Capture the cell that displays the provided text and extract its [x, y] central coordinate. 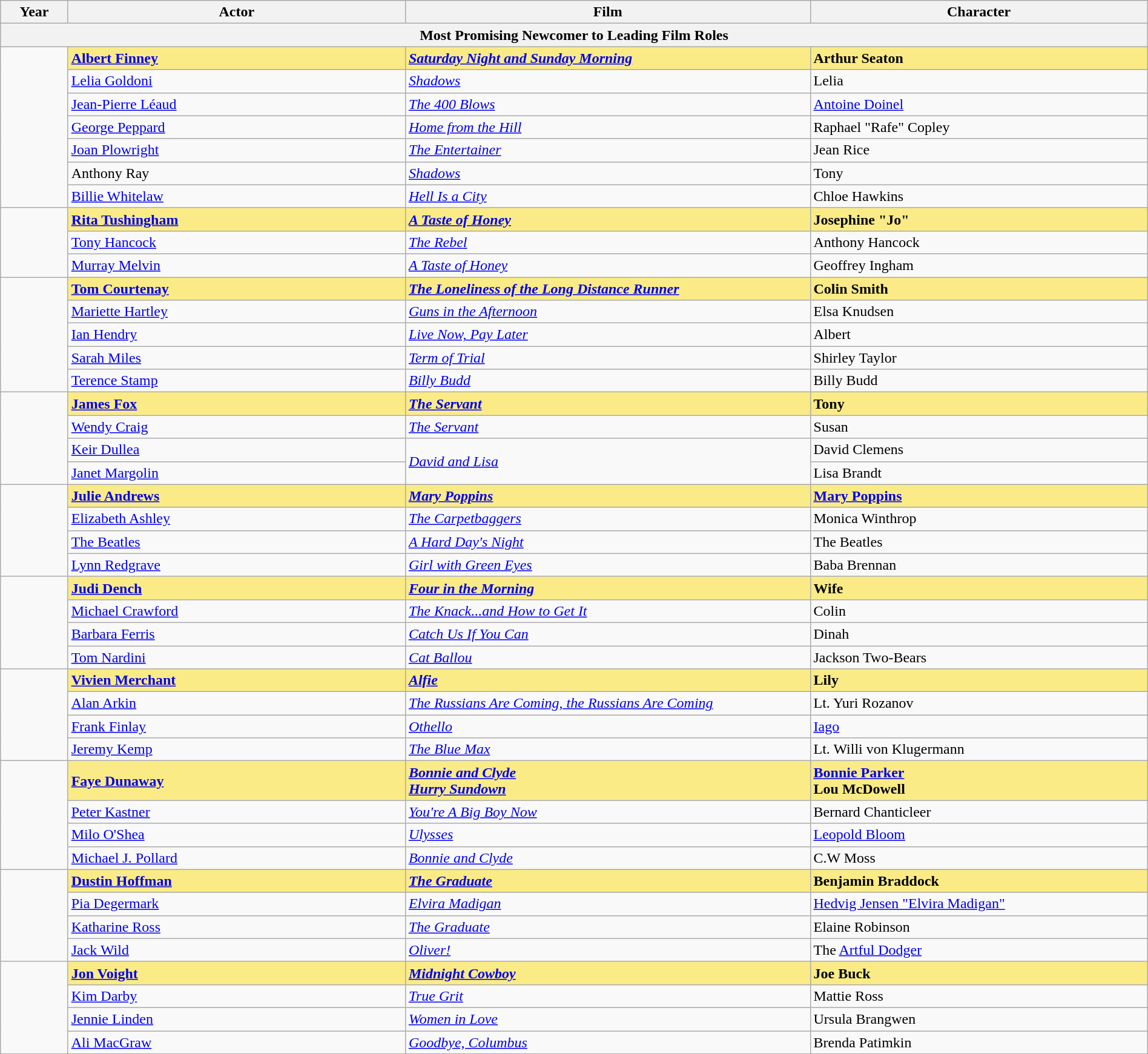
Lelia [978, 81]
Jack Wild [236, 950]
Midnight Cowboy [608, 973]
Wendy Craig [236, 427]
The Knack...and How to Get It [608, 611]
Benjamin Braddock [978, 881]
Brenda Patimkin [978, 1042]
Actor [236, 12]
Year [34, 12]
Colin Smith [978, 289]
The Loneliness of the Long Distance Runner [608, 289]
Lily [978, 680]
The Blue Max [608, 749]
Barbara Ferris [236, 634]
Oliver! [608, 950]
Michael Crawford [236, 611]
Milo O'Shea [236, 835]
Michael J. Pollard [236, 858]
Hell Is a City [608, 196]
Term of Trial [608, 358]
Iago [978, 726]
Othello [608, 726]
Joe Buck [978, 973]
Tom Nardini [236, 657]
Saturday Night and Sunday Morning [608, 58]
Josephine "Jo" [978, 219]
Catch Us If You Can [608, 634]
Jean Rice [978, 150]
Jon Voight [236, 973]
Alfie [608, 680]
Lt. Willi von Klugermann [978, 749]
Alan Arkin [236, 703]
Jeremy Kemp [236, 749]
Shirley Taylor [978, 358]
Tony Hancock [236, 242]
Character [978, 12]
Antoine Doinel [978, 104]
Peter Kastner [236, 812]
The Russians Are Coming, the Russians Are Coming [608, 703]
James Fox [236, 404]
Ulysses [608, 835]
Girl with Green Eyes [608, 565]
Baba Brennan [978, 565]
Kim Darby [236, 996]
Albert Finney [236, 58]
True Grit [608, 996]
Jennie Linden [236, 1019]
Geoffrey Ingham [978, 265]
Ian Hendry [236, 335]
George Peppard [236, 127]
The Carpetbaggers [608, 519]
Arthur Seaton [978, 58]
Jean-Pierre Léaud [236, 104]
The Entertainer [608, 150]
Bonnie and Clyde [608, 858]
Janet Margolin [236, 473]
Ali MacGraw [236, 1042]
The 400 Blows [608, 104]
Four in the Morning [608, 588]
Bernard Chanticleer [978, 812]
David and Lisa [608, 461]
Wife [978, 588]
Julie Andrews [236, 496]
Jackson Two-Bears [978, 657]
Live Now, Pay Later [608, 335]
Sarah Miles [236, 358]
Cat Ballou [608, 657]
The Artful Dodger [978, 950]
Raphael "Rafe" Copley [978, 127]
Billie Whitelaw [236, 196]
Film [608, 12]
Judi Dench [236, 588]
Lynn Redgrave [236, 565]
Women in Love [608, 1019]
Elvira Madigan [608, 904]
Guns in the Afternoon [608, 312]
You're A Big Boy Now [608, 812]
Albert [978, 335]
A Hard Day's Night [608, 542]
Hedvig Jensen "Elvira Madigan" [978, 904]
Bonnie Parker Lou McDowell [978, 781]
Most Promising Newcomer to Leading Film Roles [574, 35]
Home from the Hill [608, 127]
Pia Degermark [236, 904]
Chloe Hawkins [978, 196]
Colin [978, 611]
David Clemens [978, 450]
Mariette Hartley [236, 312]
Dinah [978, 634]
The Rebel [608, 242]
Keir Dullea [236, 450]
Terence Stamp [236, 381]
Elaine Robinson [978, 927]
Faye Dunaway [236, 781]
Leopold Bloom [978, 835]
Frank Finlay [236, 726]
Lisa Brandt [978, 473]
Katharine Ross [236, 927]
Lt. Yuri Rozanov [978, 703]
Joan Plowright [236, 150]
Mattie Ross [978, 996]
Vivien Merchant [236, 680]
Murray Melvin [236, 265]
Lelia Goldoni [236, 81]
Dustin Hoffman [236, 881]
C.W Moss [978, 858]
Goodbye, Columbus [608, 1042]
Monica Winthrop [978, 519]
Anthony Hancock [978, 242]
Elizabeth Ashley [236, 519]
Susan [978, 427]
Tom Courtenay [236, 289]
Anthony Ray [236, 173]
Bonnie and Clyde Hurry Sundown [608, 781]
Elsa Knudsen [978, 312]
Ursula Brangwen [978, 1019]
Rita Tushingham [236, 219]
